For the text-containing cell, return its midpoint in [x, y] coordinate format. 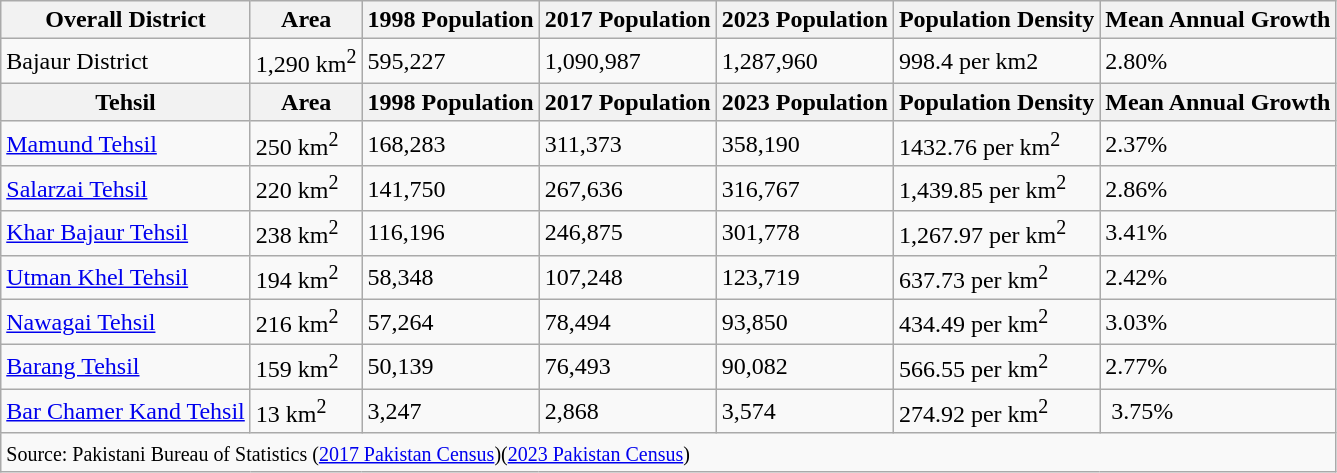
3.03% [1218, 322]
434.49 per km2 [996, 322]
316,767 [804, 188]
76,493 [628, 366]
Source: Pakistani Bureau of Statistics (2017 Pakistan Census)(2023 Pakistan Census) [668, 452]
2.42% [1218, 278]
1432.76 per km2 [996, 144]
566.55 per km2 [996, 366]
194 km2 [306, 278]
2.37% [1218, 144]
3.41% [1218, 234]
57,264 [450, 322]
238 km2 [306, 234]
1,267.97 per km2 [996, 234]
246,875 [628, 234]
595,227 [450, 62]
250 km2 [306, 144]
274.92 per km2 [996, 412]
1,439.85 per km2 [996, 188]
311,373 [628, 144]
13 km2 [306, 412]
3,574 [804, 412]
78,494 [628, 322]
93,850 [804, 322]
1,287,960 [804, 62]
Tehsil [126, 102]
637.73 per km2 [996, 278]
358,190 [804, 144]
159 km2 [306, 366]
1,090,987 [628, 62]
107,248 [628, 278]
Nawagai Tehsil [126, 322]
Khar Bajaur Tehsil [126, 234]
116,196 [450, 234]
90,082 [804, 366]
123,719 [804, 278]
Utman Khel Tehsil [126, 278]
50,139 [450, 366]
141,750 [450, 188]
267,636 [628, 188]
2,868 [628, 412]
1,290 km2 [306, 62]
220 km2 [306, 188]
2.80% [1218, 62]
168,283 [450, 144]
Barang Tehsil [126, 366]
3,247 [450, 412]
2.77% [1218, 366]
Mamund Tehsil [126, 144]
Bajaur District [126, 62]
Bar Chamer Kand Tehsil [126, 412]
Overall District [126, 20]
58,348 [450, 278]
998.4 per km2 [996, 62]
3.75% [1218, 412]
301,778 [804, 234]
2.86% [1218, 188]
216 km2 [306, 322]
Salarzai Tehsil [126, 188]
